Provide the [x, y] coordinate of the cell's center where the given text is located.  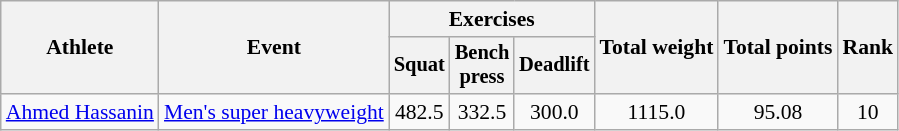
Rank [868, 48]
Men's super heavyweight [274, 112]
Squat [420, 66]
Benchpress [482, 66]
95.08 [778, 112]
Total weight [657, 48]
Athlete [80, 48]
Ahmed Hassanin [80, 112]
Event [274, 48]
482.5 [420, 112]
332.5 [482, 112]
1115.0 [657, 112]
Exercises [492, 19]
Total points [778, 48]
10 [868, 112]
300.0 [554, 112]
Deadlift [554, 66]
